Search for the cell housing the specified text and yield its [X, Y] center coordinate. 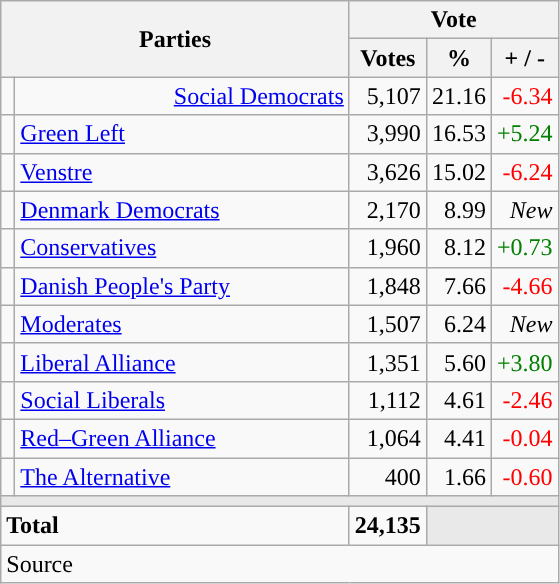
+3.80 [524, 362]
-2.46 [524, 400]
7.66 [458, 286]
Source [280, 564]
Liberal Alliance [182, 362]
2,170 [388, 210]
1,112 [388, 400]
1.66 [458, 477]
1,351 [388, 362]
Social Liberals [182, 400]
The Alternative [182, 477]
Venstre [182, 172]
-6.24 [524, 172]
1,848 [388, 286]
3,626 [388, 172]
8.12 [458, 248]
1,507 [388, 324]
5,107 [388, 96]
Social Democrats [182, 96]
5.60 [458, 362]
Vote [454, 20]
Votes [388, 58]
Moderates [182, 324]
Parties [176, 39]
3,990 [388, 134]
Denmark Democrats [182, 210]
Green Left [182, 134]
4.61 [458, 400]
1,960 [388, 248]
Total [176, 526]
24,135 [388, 526]
Conservatives [182, 248]
-0.60 [524, 477]
8.99 [458, 210]
15.02 [458, 172]
+0.73 [524, 248]
Danish People's Party [182, 286]
16.53 [458, 134]
% [458, 58]
-6.34 [524, 96]
-0.04 [524, 438]
+ / - [524, 58]
6.24 [458, 324]
4.41 [458, 438]
1,064 [388, 438]
400 [388, 477]
21.16 [458, 96]
Red–Green Alliance [182, 438]
-4.66 [524, 286]
+5.24 [524, 134]
